Provide the [x, y] coordinate of the cell's center where the given text is located.  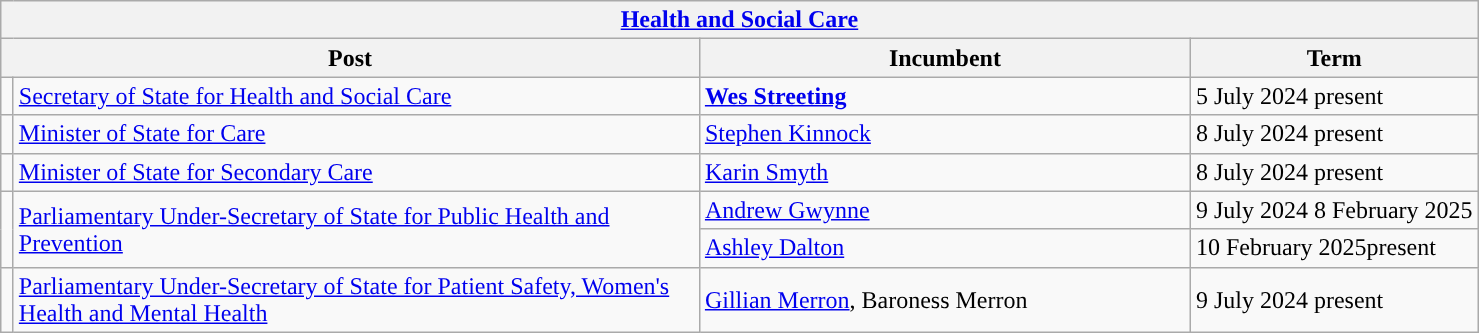
9 July 2024 present [1334, 300]
5 July 2024 present [1334, 96]
Gillian Merron, Baroness Merron [944, 300]
Parliamentary Under-Secretary of State for Patient Safety, Women's Health and Mental Health [356, 300]
Andrew Gwynne [944, 210]
Karin Smyth [944, 172]
Secretary of State for Health and Social Care [356, 96]
Post [350, 58]
10 February 2025present [1334, 248]
9 July 2024 8 February 2025 [1334, 210]
Incumbent [944, 58]
Health and Social Care [740, 20]
Parliamentary Under-Secretary of State for Public Health and Prevention [356, 229]
Minister of State for Secondary Care [356, 172]
Term [1334, 58]
Stephen Kinnock [944, 134]
Minister of State for Care [356, 134]
Wes Streeting [944, 96]
Ashley Dalton [944, 248]
